Identify which cell holds the provided text, then report its [x, y] central coordinate. 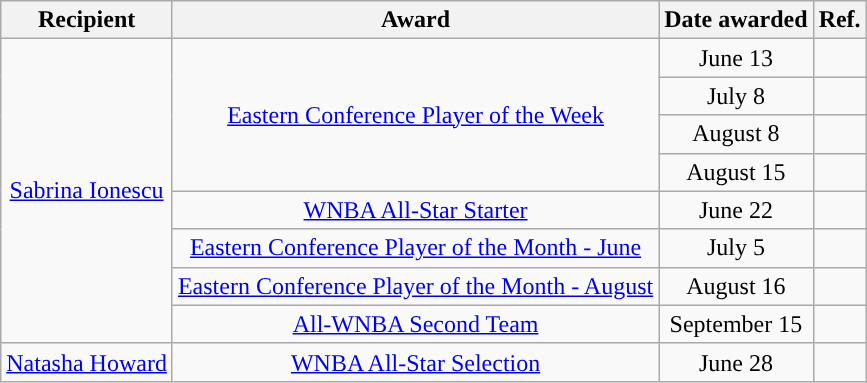
August 16 [736, 286]
June 28 [736, 362]
August 8 [736, 134]
September 15 [736, 324]
June 22 [736, 210]
Eastern Conference Player of the Week [415, 115]
August 15 [736, 172]
June 13 [736, 58]
All-WNBA Second Team [415, 324]
Eastern Conference Player of the Month - June [415, 248]
Eastern Conference Player of the Month - August [415, 286]
Natasha Howard [87, 362]
WNBA All-Star Selection [415, 362]
Ref. [840, 20]
Award [415, 20]
Sabrina Ionescu [87, 191]
July 5 [736, 248]
Date awarded [736, 20]
WNBA All-Star Starter [415, 210]
July 8 [736, 96]
Recipient [87, 20]
